Scan for the cell matching the given text and deliver its (X, Y) coordinate at center. 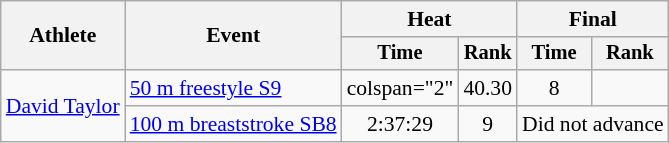
Heat (430, 19)
100 m breaststroke SB8 (234, 124)
9 (488, 124)
2:37:29 (400, 124)
40.30 (488, 88)
Did not advance (593, 124)
Event (234, 36)
Final (593, 19)
colspan="2" (400, 88)
8 (554, 88)
50 m freestyle S9 (234, 88)
David Taylor (63, 106)
Athlete (63, 36)
